Search for the cell housing the specified text and yield its (x, y) center coordinate. 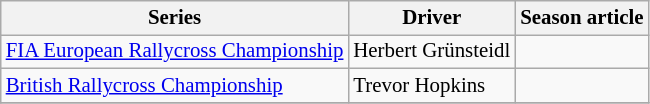
Herbert Grünsteidl (432, 51)
FIA European Rallycross Championship (175, 51)
Series (175, 18)
Season article (582, 18)
Trevor Hopkins (432, 85)
Driver (432, 18)
British Rallycross Championship (175, 85)
